From the cell containing the given text, extract its center point as (X, Y) coordinate. 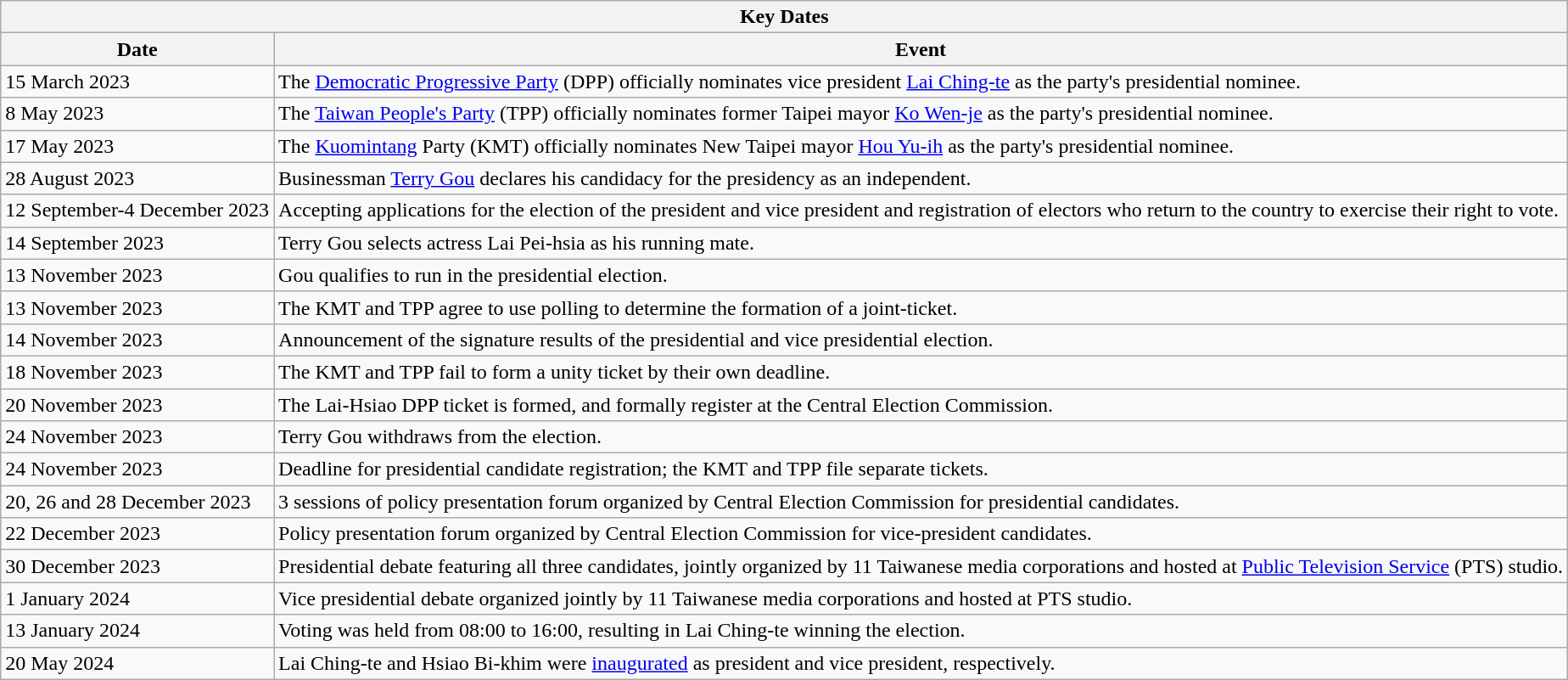
22 December 2023 (137, 534)
The KMT and TPP agree to use polling to determine the formation of a joint-ticket. (921, 307)
The Lai-Hsiao DPP ticket is formed, and formally register at the Central Election Commission. (921, 405)
Key Dates (784, 17)
1 January 2024 (137, 599)
The Democratic Progressive Party (DPP) officially nominates vice president Lai Ching-te as the party's presidential nominee. (921, 81)
30 December 2023 (137, 566)
14 November 2023 (137, 340)
Date (137, 49)
Terry Gou withdraws from the election. (921, 437)
18 November 2023 (137, 372)
Deadline for presidential candidate registration; the KMT and TPP file separate tickets. (921, 469)
20, 26 and 28 December 2023 (137, 502)
Lai Ching-te and Hsiao Bi-khim were inaugurated as president and vice president, respectively. (921, 663)
28 August 2023 (137, 178)
The KMT and TPP fail to form a unity ticket by their own deadline. (921, 372)
20 May 2024 (137, 663)
13 January 2024 (137, 631)
Terry Gou selects actress Lai Pei-hsia as his running mate. (921, 243)
Businessman Terry Gou declares his candidacy for the presidency as an independent. (921, 178)
12 September-4 December 2023 (137, 211)
3 sessions of policy presentation forum organized by Central Election Commission for presidential candidates. (921, 502)
Event (921, 49)
20 November 2023 (137, 405)
The Kuomintang Party (KMT) officially nominates New Taipei mayor Hou Yu-ih as the party's presidential nominee. (921, 146)
8 May 2023 (137, 114)
15 March 2023 (137, 81)
Gou qualifies to run in the presidential election. (921, 275)
14 September 2023 (137, 243)
Vice presidential debate organized jointly by 11 Taiwanese media corporations and hosted at PTS studio. (921, 599)
17 May 2023 (137, 146)
Announcement of the signature results of the presidential and vice presidential election. (921, 340)
The Taiwan People's Party (TPP) officially nominates former Taipei mayor Ko Wen-je as the party's presidential nominee. (921, 114)
Voting was held from 08:00 to 16:00, resulting in Lai Ching-te winning the election. (921, 631)
Policy presentation forum organized by Central Election Commission for vice-president candidates. (921, 534)
